Return the [x, y] coordinate for the center point of the cell that contains the specified text.  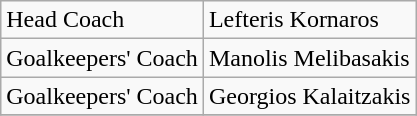
Lefteris Kornaros [310, 20]
Georgios Kalaitzakis [310, 96]
Manolis Melibasakis [310, 58]
Head Coach [102, 20]
